Scan for the cell matching the given text and deliver its (x, y) coordinate at center. 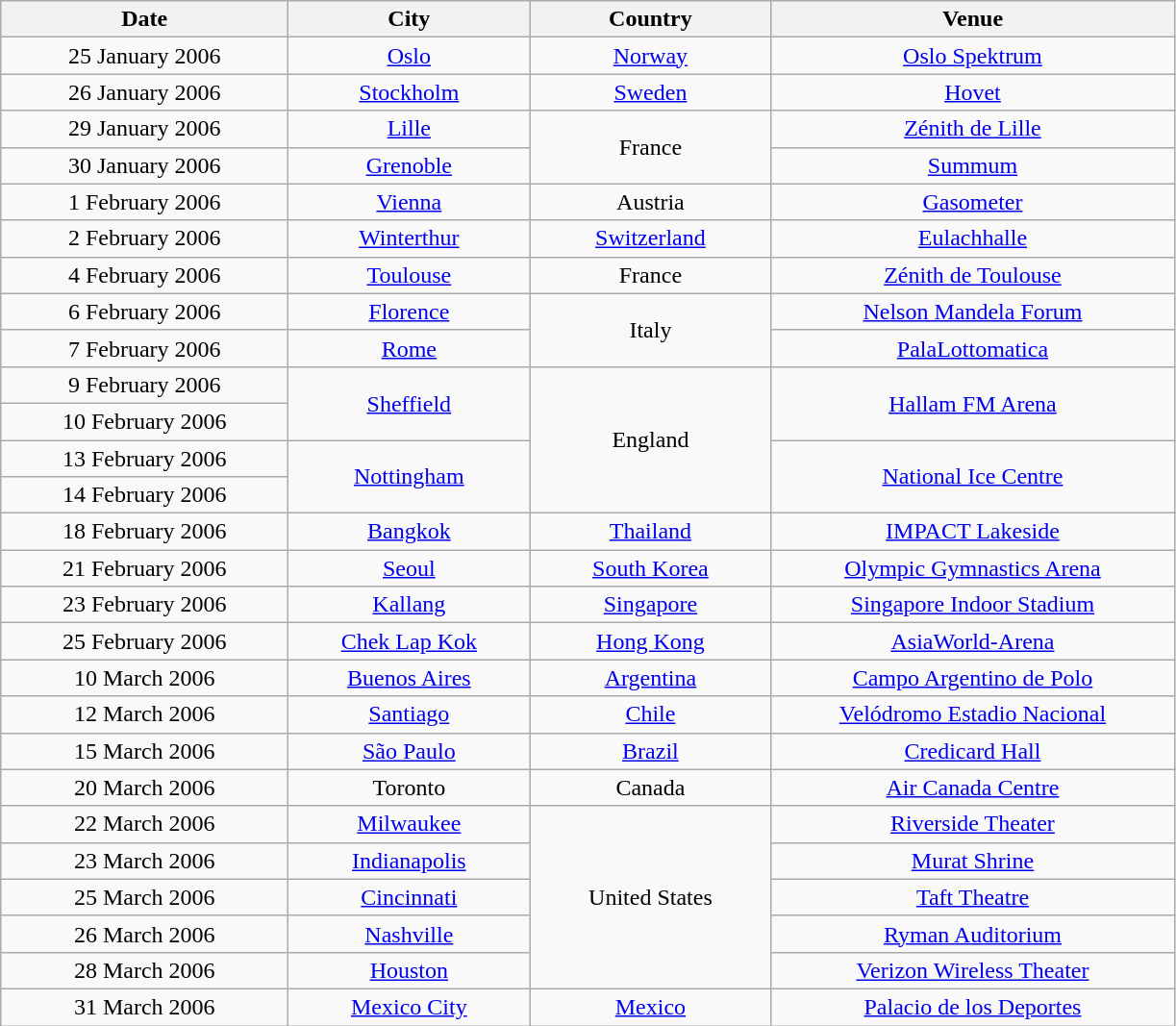
IMPACT Lakeside (973, 532)
England (650, 439)
Summum (973, 165)
Santiago (410, 714)
Houston (410, 970)
10 February 2006 (144, 421)
Norway (650, 56)
Switzerland (650, 238)
29 January 2006 (144, 129)
Florence (410, 312)
12 March 2006 (144, 714)
Hovet (973, 92)
20 March 2006 (144, 788)
Country (650, 19)
Austria (650, 202)
Indianapolis (410, 861)
PalaLottomatica (973, 348)
Buenos Aires (410, 678)
6 February 2006 (144, 312)
30 January 2006 (144, 165)
City (410, 19)
Italy (650, 330)
Eulachhalle (973, 238)
Mexico City (410, 1007)
Chile (650, 714)
Toronto (410, 788)
Seoul (410, 568)
AsiaWorld-Arena (973, 641)
Canada (650, 788)
Nashville (410, 934)
Brazil (650, 751)
South Korea (650, 568)
Winterthur (410, 238)
18 February 2006 (144, 532)
Air Canada Centre (973, 788)
Cincinnati (410, 897)
21 February 2006 (144, 568)
Campo Argentino de Polo (973, 678)
Verizon Wireless Theater (973, 970)
Gasometer (973, 202)
Nottingham (410, 477)
15 March 2006 (144, 751)
Velódromo Estadio Nacional (973, 714)
Credicard Hall (973, 751)
Hong Kong (650, 641)
Kallang (410, 605)
Zénith de Lille (973, 129)
Rome (410, 348)
Chek Lap Kok (410, 641)
23 March 2006 (144, 861)
28 March 2006 (144, 970)
14 February 2006 (144, 495)
31 March 2006 (144, 1007)
26 March 2006 (144, 934)
Lille (410, 129)
Palacio de los Deportes (973, 1007)
25 March 2006 (144, 897)
São Paulo (410, 751)
26 January 2006 (144, 92)
Milwaukee (410, 824)
Toulouse (410, 275)
4 February 2006 (144, 275)
Oslo (410, 56)
Bangkok (410, 532)
Stockholm (410, 92)
Argentina (650, 678)
Murat Shrine (973, 861)
Singapore Indoor Stadium (973, 605)
National Ice Centre (973, 477)
Date (144, 19)
7 February 2006 (144, 348)
25 January 2006 (144, 56)
9 February 2006 (144, 385)
10 March 2006 (144, 678)
2 February 2006 (144, 238)
Mexico (650, 1007)
13 February 2006 (144, 459)
25 February 2006 (144, 641)
1 February 2006 (144, 202)
Venue (973, 19)
Grenoble (410, 165)
Nelson Mandela Forum (973, 312)
Vienna (410, 202)
Oslo Spektrum (973, 56)
Zénith de Toulouse (973, 275)
Sheffield (410, 403)
United States (650, 897)
Sweden (650, 92)
Taft Theatre (973, 897)
Thailand (650, 532)
22 March 2006 (144, 824)
23 February 2006 (144, 605)
Olympic Gymnastics Arena (973, 568)
Singapore (650, 605)
Hallam FM Arena (973, 403)
Ryman Auditorium (973, 934)
Riverside Theater (973, 824)
